Locate the cell with the specified text and output its (X, Y) center coordinate. 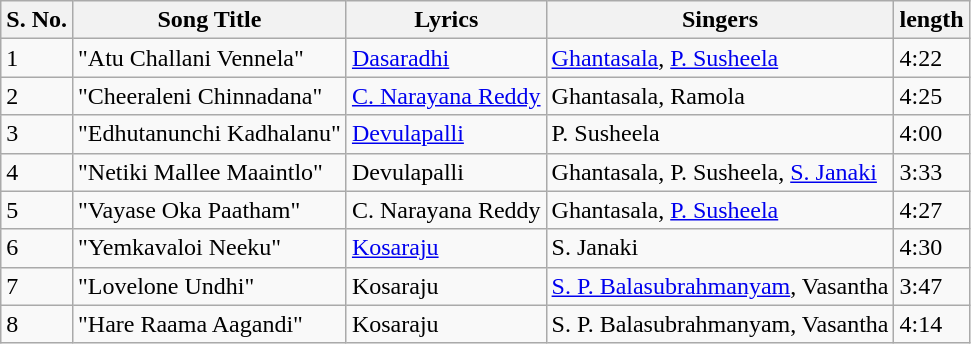
Dasaradhi (446, 58)
"Vayase Oka Paatham" (209, 210)
"Edhutanunchi Kadhalanu" (209, 134)
Ghantasala, P. Susheela, S. Janaki (720, 172)
6 (37, 248)
S. No. (37, 20)
"Yemkavaloi Neeku" (209, 248)
2 (37, 96)
"Atu Challani Vennela" (209, 58)
"Hare Raama Aagandi" (209, 324)
5 (37, 210)
4:14 (932, 324)
Song Title (209, 20)
Singers (720, 20)
4:27 (932, 210)
3 (37, 134)
7 (37, 286)
4:25 (932, 96)
"Lovelone Undhi" (209, 286)
4 (37, 172)
S. Janaki (720, 248)
3:33 (932, 172)
Ghantasala, Ramola (720, 96)
4:30 (932, 248)
"Cheeraleni Chinnadana" (209, 96)
1 (37, 58)
8 (37, 324)
4:00 (932, 134)
Lyrics (446, 20)
length (932, 20)
"Netiki Mallee Maaintlo" (209, 172)
3:47 (932, 286)
P. Susheela (720, 134)
4:22 (932, 58)
